From the cell containing the given text, extract its center point as [x, y] coordinate. 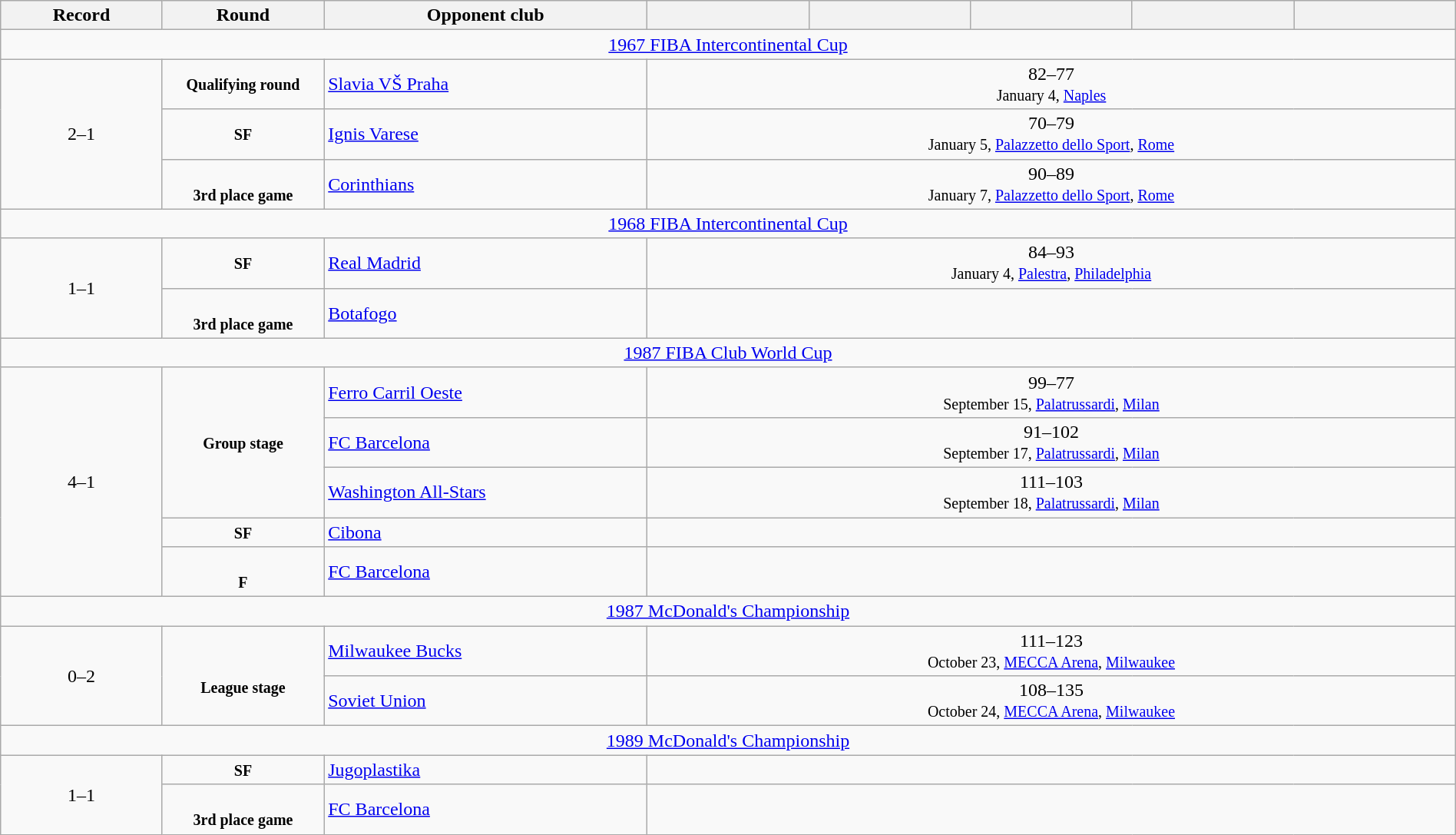
99–77 September 15, Palatrussardi, Milan [1052, 392]
1989 McDonald's Championship [728, 741]
Milwaukee Bucks [485, 651]
108–135 October 24, MECCA Arena, Milwaukee [1052, 701]
F [243, 572]
1987 FIBA Club World Cup [728, 353]
90–89January 7, Palazzetto dello Sport, Rome [1052, 184]
1987 McDonald's Championship [728, 611]
Corinthians [485, 184]
1968 FIBA Intercontinental Cup [728, 224]
Washington All-Stars [485, 492]
82–77January 4, Naples [1052, 84]
Ignis Varese [485, 134]
111–103 September 18, Palatrussardi, Milan [1052, 492]
League stage [243, 676]
Botafogo [485, 313]
70–79January 5, Palazzetto dello Sport, Rome [1052, 134]
84–93January 4, Palestra, Philadelphia [1052, 263]
Group stage [243, 442]
Record [81, 15]
0–2 [81, 676]
Ferro Carril Oeste [485, 392]
91–102 September 17, Palatrussardi, Milan [1052, 442]
Jugoplastika [485, 770]
Soviet Union [485, 701]
Cibona [485, 532]
4–1 [81, 482]
Slavia VŠ Praha [485, 84]
Real Madrid [485, 263]
Qualifying round [243, 84]
Opponent club [485, 15]
1967 FIBA Intercontinental Cup [728, 45]
2–1 [81, 134]
111–123 October 23, MECCA Arena, Milwaukee [1052, 651]
Round [243, 15]
